Pinpoint the cell where the given text exists, returning its (X, Y) midpoint coordinate. 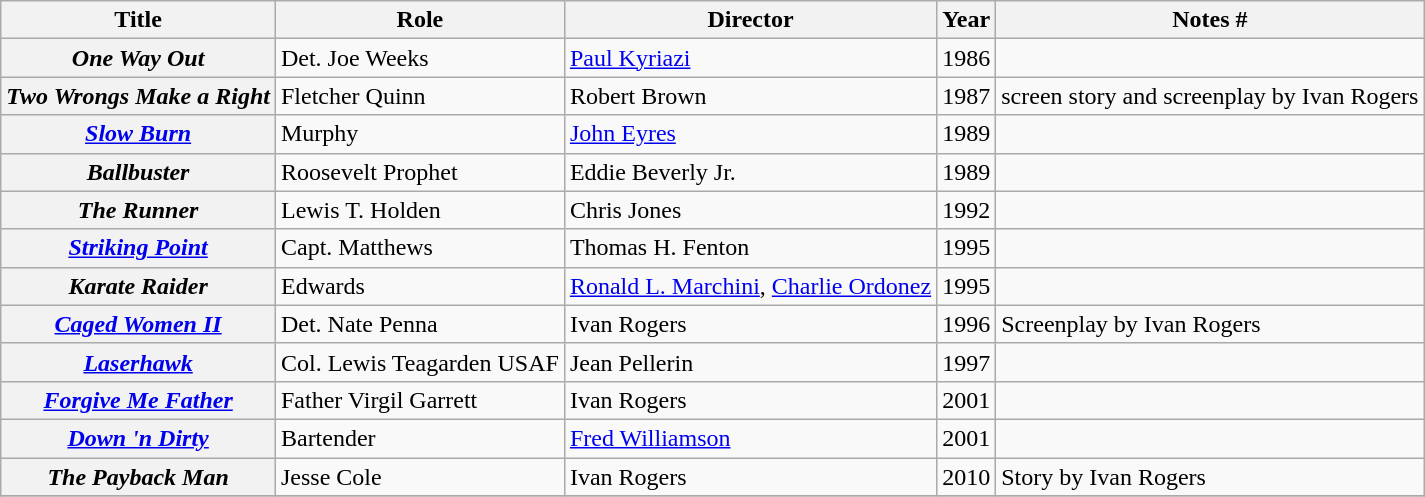
Title (138, 20)
2010 (966, 477)
Notes # (1210, 20)
Paul Kyriazi (750, 58)
Karate Raider (138, 286)
Director (750, 20)
Col. Lewis Teagarden USAF (420, 362)
Father Virgil Garrett (420, 400)
Striking Point (138, 248)
John Eyres (750, 134)
Robert Brown (750, 96)
Det. Joe Weeks (420, 58)
Thomas H. Fenton (750, 248)
Down 'n Dirty (138, 438)
The Payback Man (138, 477)
screen story and screenplay by Ivan Rogers (1210, 96)
1992 (966, 210)
One Way Out (138, 58)
Laserhawk (138, 362)
1997 (966, 362)
1986 (966, 58)
Jean Pellerin (750, 362)
Caged Women II (138, 324)
Lewis T. Holden (420, 210)
Ronald L. Marchini, Charlie Ordonez (750, 286)
Chris Jones (750, 210)
Fletcher Quinn (420, 96)
Roosevelt Prophet (420, 172)
Slow Burn (138, 134)
Ballbuster (138, 172)
Murphy (420, 134)
Det. Nate Penna (420, 324)
Edwards (420, 286)
Year (966, 20)
Capt. Matthews (420, 248)
1987 (966, 96)
1996 (966, 324)
Story by Ivan Rogers (1210, 477)
Role (420, 20)
Forgive Me Father (138, 400)
Bartender (420, 438)
Screenplay by Ivan Rogers (1210, 324)
Fred Williamson (750, 438)
Jesse Cole (420, 477)
Eddie Beverly Jr. (750, 172)
Two Wrongs Make a Right (138, 96)
The Runner (138, 210)
